For the text-containing cell, return its midpoint in (x, y) coordinate format. 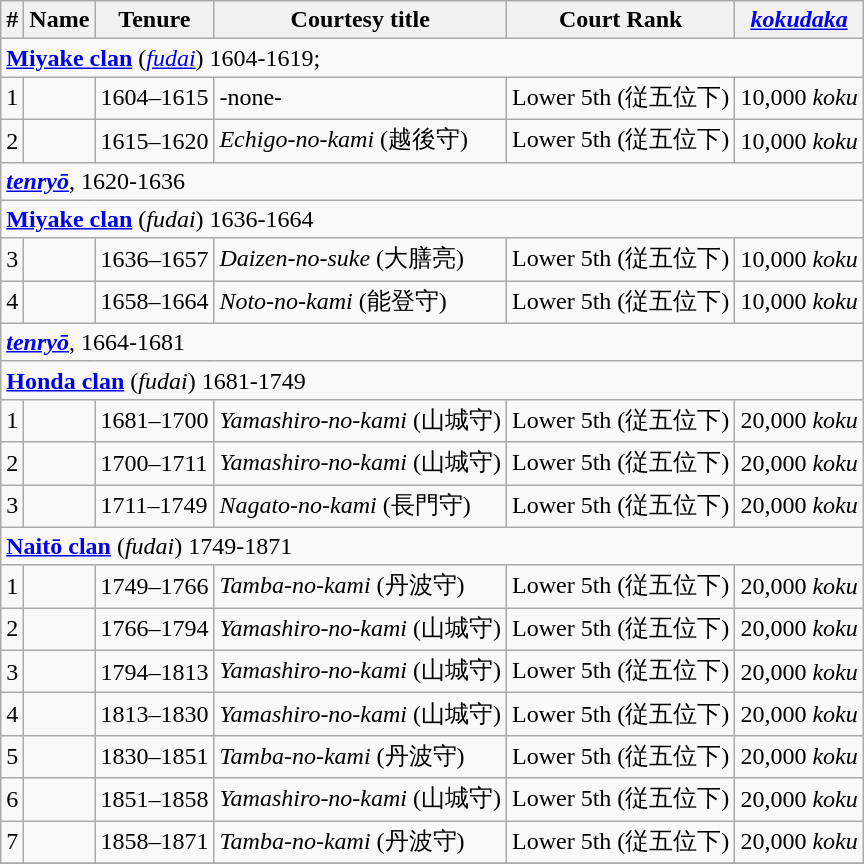
1851–1858 (154, 800)
Noto-no-kami (能登守) (360, 302)
1681–1700 (154, 420)
1858–1871 (154, 842)
1615–1620 (154, 140)
# (12, 20)
1700–1711 (154, 464)
1636–1657 (154, 260)
Miyake clan (fudai) 1604-1619; (432, 58)
Nagato-no-kami (長門守) (360, 506)
Courtesy title (360, 20)
Daizen-no-suke (大膳亮) (360, 260)
Name (60, 20)
1749–1766 (154, 586)
Tenure (154, 20)
Echigo-no-kami (越後守) (360, 140)
1604–1615 (154, 98)
1711–1749 (154, 506)
tenryō, 1620-1636 (432, 181)
Miyake clan (fudai) 1636-1664 (432, 219)
-none- (360, 98)
Court Rank (621, 20)
Naitō clan (fudai) 1749-1871 (432, 546)
5 (12, 756)
1830–1851 (154, 756)
kokudaka (799, 20)
1766–1794 (154, 630)
Honda clan (fudai) 1681-1749 (432, 380)
7 (12, 842)
1813–1830 (154, 714)
1794–1813 (154, 672)
tenryō, 1664-1681 (432, 342)
6 (12, 800)
1658–1664 (154, 302)
